Output the (x, y) coordinate of the center of the cell containing the given text.  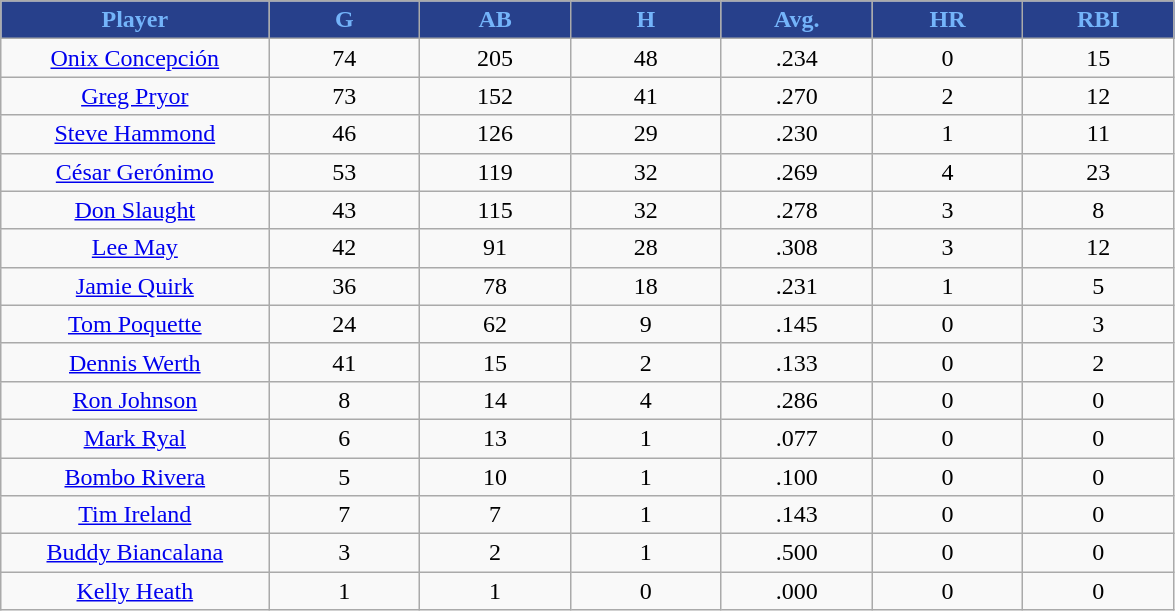
RBI (1098, 20)
.143 (796, 515)
115 (496, 210)
Jamie Quirk (135, 286)
HR (948, 20)
28 (646, 248)
Player (135, 20)
Buddy Biancalana (135, 553)
H (646, 20)
.308 (796, 248)
.100 (796, 477)
.270 (796, 96)
Mark Ryal (135, 438)
9 (646, 324)
AB (496, 20)
152 (496, 96)
.231 (796, 286)
29 (646, 134)
Dennis Werth (135, 362)
César Gerónimo (135, 172)
119 (496, 172)
Greg Pryor (135, 96)
78 (496, 286)
36 (344, 286)
73 (344, 96)
24 (344, 324)
Kelly Heath (135, 591)
13 (496, 438)
Tim Ireland (135, 515)
91 (496, 248)
.500 (796, 553)
18 (646, 286)
.286 (796, 400)
46 (344, 134)
.230 (796, 134)
.234 (796, 58)
14 (496, 400)
Avg. (796, 20)
6 (344, 438)
10 (496, 477)
Bombo Rivera (135, 477)
42 (344, 248)
Don Slaught (135, 210)
Ron Johnson (135, 400)
.000 (796, 591)
23 (1098, 172)
53 (344, 172)
.269 (796, 172)
.077 (796, 438)
.278 (796, 210)
Tom Poquette (135, 324)
62 (496, 324)
126 (496, 134)
G (344, 20)
74 (344, 58)
Onix Concepción (135, 58)
205 (496, 58)
.133 (796, 362)
Steve Hammond (135, 134)
.145 (796, 324)
48 (646, 58)
43 (344, 210)
11 (1098, 134)
Lee May (135, 248)
